Extract the (X, Y) coordinate from the center of the cell holding the provided text.  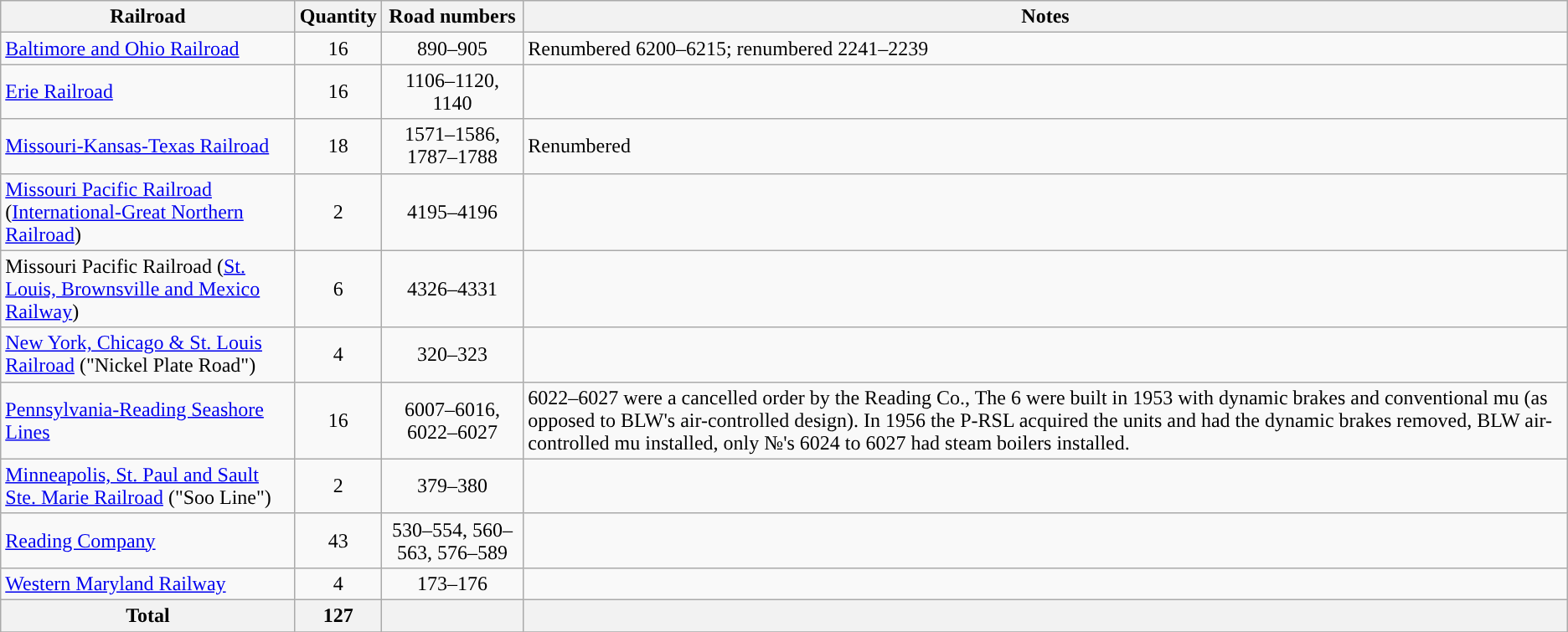
4195–4196 (452, 212)
173–176 (452, 583)
Missouri Pacific Railroad (International-Great Northern Railroad) (147, 212)
Quantity (338, 17)
Total (147, 615)
18 (338, 146)
Missouri Pacific Railroad (St. Louis, Brownsville and Mexico Railway) (147, 289)
Road numbers (452, 17)
Western Maryland Railway (147, 583)
4326–4331 (452, 289)
Renumbered (1045, 146)
1571–1586, 1787–1788 (452, 146)
Minneapolis, St. Paul and Sault Ste. Marie Railroad ("Soo Line") (147, 486)
1106–1120, 1140 (452, 92)
Railroad (147, 17)
Missouri-Kansas-Texas Railroad (147, 146)
Pennsylvania-Reading Seashore Lines (147, 420)
Reading Company (147, 541)
379–380 (452, 486)
Baltimore and Ohio Railroad (147, 49)
890–905 (452, 49)
Notes (1045, 17)
New York, Chicago & St. Louis Railroad ("Nickel Plate Road") (147, 355)
6007–6016, 6022–6027 (452, 420)
Renumbered 6200–6215; renumbered 2241–2239 (1045, 49)
43 (338, 541)
320–323 (452, 355)
127 (338, 615)
Erie Railroad (147, 92)
530–554, 560–563, 576–589 (452, 541)
6 (338, 289)
